Return the (x, y) coordinate for the center point of the cell that contains the specified text.  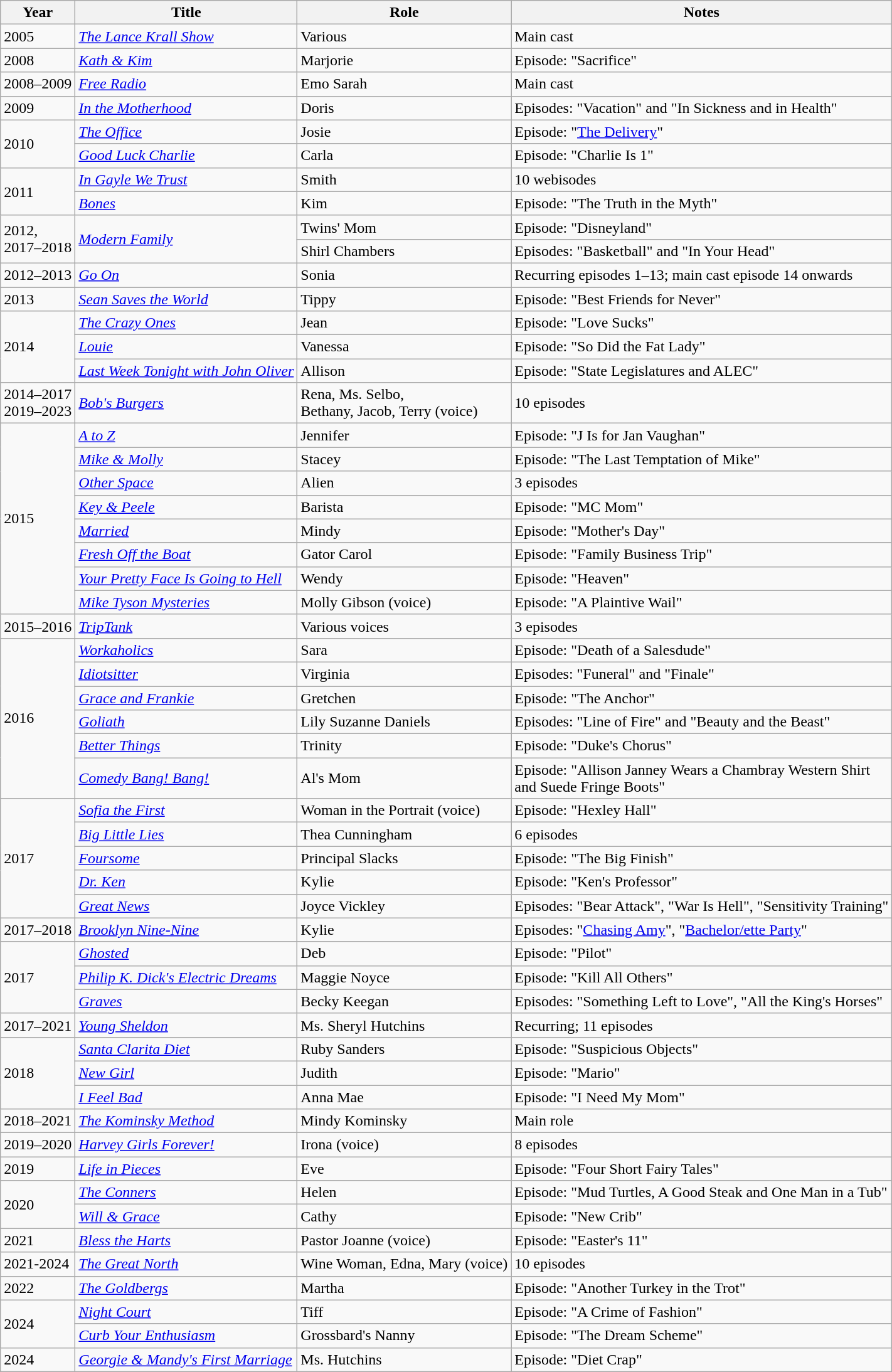
Thea Cunningham (404, 834)
Main role (701, 1121)
2014 (38, 347)
Vanessa (404, 347)
2021-2024 (38, 1264)
Episode: "Mud Turtles, A Good Steak and One Man in a Tub" (701, 1193)
Episode: "Best Friends for Never" (701, 299)
Life in Pieces (186, 1169)
2019 (38, 1169)
Maggie Noyce (404, 977)
2018 (38, 1073)
Episode: "New Crib" (701, 1216)
The Conners (186, 1193)
Will & Grace (186, 1216)
Principal Slacks (404, 858)
Episode: "Ken's Professor" (701, 882)
Mike & Molly (186, 459)
2005 (38, 36)
Big Little Lies (186, 834)
Cathy (404, 1216)
Episodes: "Line of Fire" and "Beauty and the Beast" (701, 722)
Episode: "Love Sucks" (701, 323)
Philip K. Dick's Electric Dreams (186, 977)
Smith (404, 179)
Al's Mom (404, 778)
Workaholics (186, 650)
Episode: "A Crime of Fashion" (701, 1312)
Becky Keegan (404, 1001)
Episode: "Duke's Chorus" (701, 746)
Episode: "The Truth in the Myth" (701, 203)
2010 (38, 144)
2017–2021 (38, 1025)
Ruby Sanders (404, 1049)
Molly Gibson (voice) (404, 602)
Judith (404, 1073)
Episode: "Death of a Salesdude" (701, 650)
Recurring; 11 episodes (701, 1025)
Episode: "The Delivery" (701, 132)
Episodes: "Bear Attack", "War Is Hell", "Sensitivity Training" (701, 906)
Joyce Vickley (404, 906)
Brooklyn Nine-Nine (186, 930)
The Lance Krall Show (186, 36)
Mindy Kominsky (404, 1121)
Great News (186, 906)
Goliath (186, 722)
Barista (404, 507)
Episode: "Mother's Day" (701, 531)
Episode: "Diet Crap" (701, 1359)
2022 (38, 1288)
Kath & Kim (186, 60)
Irona (voice) (404, 1145)
Louie (186, 347)
Episode: "Easter's 11" (701, 1240)
Episode: "I Need My Mom" (701, 1097)
2012–2013 (38, 275)
Episode: "Four Short Fairy Tales" (701, 1169)
2017–2018 (38, 930)
Pastor Joanne (voice) (404, 1240)
Comedy Bang! Bang! (186, 778)
Episode: "Another Turkey in the Trot" (701, 1288)
Episodes: "Chasing Amy", "Bachelor/ette Party" (701, 930)
2013 (38, 299)
Grossbard's Nanny (404, 1336)
Episodes: "Basketball" and "In Your Head" (701, 251)
Tiff (404, 1312)
2014–20172019–2023 (38, 403)
Ms. Hutchins (404, 1359)
Episode: "So Did the Fat Lady" (701, 347)
Episode: "A Plaintive Wail" (701, 602)
2021 (38, 1240)
Other Space (186, 483)
Woman in the Portrait (voice) (404, 811)
Sara (404, 650)
Episode: "Mario" (701, 1073)
Modern Family (186, 239)
Rena, Ms. Selbo,Bethany, Jacob, Terry (voice) (404, 403)
Sonia (404, 275)
Lily Suzanne Daniels (404, 722)
Harvey Girls Forever! (186, 1145)
Gator Carol (404, 555)
2018–2021 (38, 1121)
Ms. Sheryl Hutchins (404, 1025)
2016 (38, 718)
Night Court (186, 1312)
Doris (404, 108)
Grace and Frankie (186, 698)
Twins' Mom (404, 227)
Episodes: "Vacation" and "In Sickness and in Health" (701, 108)
Notes (701, 13)
The Office (186, 132)
Episode: "J Is for Jan Vaughan" (701, 435)
I Feel Bad (186, 1097)
In Gayle We Trust (186, 179)
Mindy (404, 531)
Tippy (404, 299)
Good Luck Charlie (186, 156)
Foursome (186, 858)
Episode: "Allison Janney Wears a Chambray Western Shirt and Suede Fringe Boots" (701, 778)
Sofia the First (186, 811)
Jennifer (404, 435)
Your Pretty Face Is Going to Hell (186, 578)
Episodes: "Funeral" and "Finale" (701, 674)
Last Week Tonight with John Oliver (186, 371)
Kim (404, 203)
2012,2017–2018 (38, 239)
Episode: "State Legislatures and ALEC" (701, 371)
Episode: "Hexley Hall" (701, 811)
Title (186, 13)
Allison (404, 371)
Gretchen (404, 698)
The Great North (186, 1264)
Georgie & Mandy's First Marriage (186, 1359)
Trinity (404, 746)
Fresh Off the Boat (186, 555)
2020 (38, 1204)
In the Motherhood (186, 108)
Various voices (404, 626)
Bless the Harts (186, 1240)
Episode: "Kill All Others" (701, 977)
A to Z (186, 435)
Ghosted (186, 954)
10 webisodes (701, 179)
TripTank (186, 626)
Carla (404, 156)
Key & Peele (186, 507)
Various (404, 36)
Episode: "Pilot" (701, 954)
2008 (38, 60)
The Kominsky Method (186, 1121)
Episodes: "Something Left to Love", "All the King's Horses" (701, 1001)
Episode: "Charlie Is 1" (701, 156)
Idiotsitter (186, 674)
Bones (186, 203)
2011 (38, 191)
Wendy (404, 578)
2019–2020 (38, 1145)
Year (38, 13)
Curb Your Enthusiasm (186, 1336)
Helen (404, 1193)
Graves (186, 1001)
Episode: "The Anchor" (701, 698)
Wine Woman, Edna, Mary (voice) (404, 1264)
Role (404, 13)
Free Radio (186, 84)
Santa Clarita Diet (186, 1049)
Recurring episodes 1–13; main cast episode 14 onwards (701, 275)
8 episodes (701, 1145)
Shirl Chambers (404, 251)
Episode: "Heaven" (701, 578)
Episode: "MC Mom" (701, 507)
6 episodes (701, 834)
Episode: "Disneyland" (701, 227)
Better Things (186, 746)
Episode: "Family Business Trip" (701, 555)
Alien (404, 483)
Dr. Ken (186, 882)
Stacey (404, 459)
Young Sheldon (186, 1025)
Episode: "The Dream Scheme" (701, 1336)
Emo Sarah (404, 84)
The Goldbergs (186, 1288)
Josie (404, 132)
Mike Tyson Mysteries (186, 602)
Marjorie (404, 60)
Episode: "The Last Temptation of Mike" (701, 459)
Jean (404, 323)
New Girl (186, 1073)
Martha (404, 1288)
Virginia (404, 674)
Married (186, 531)
Eve (404, 1169)
2009 (38, 108)
Episode: "Suspicious Objects" (701, 1049)
Deb (404, 954)
2015 (38, 519)
Episode: "Sacrifice" (701, 60)
2008–2009 (38, 84)
Sean Saves the World (186, 299)
Go On (186, 275)
Bob's Burgers (186, 403)
Anna Mae (404, 1097)
2015–2016 (38, 626)
The Crazy Ones (186, 323)
Episode: "The Big Finish" (701, 858)
